Extract the (X, Y) coordinate from the center of the cell holding the provided text.  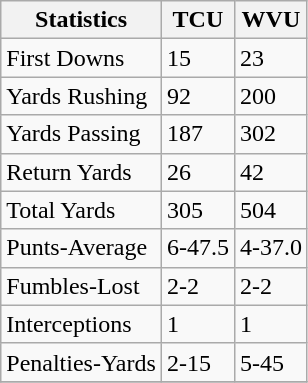
26 (198, 172)
Interceptions (82, 324)
302 (270, 134)
42 (270, 172)
187 (198, 134)
Yards Rushing (82, 96)
TCU (198, 20)
6-47.5 (198, 248)
504 (270, 210)
200 (270, 96)
2-15 (198, 362)
5-45 (270, 362)
Total Yards (82, 210)
Penalties-Yards (82, 362)
Fumbles-Lost (82, 286)
WVU (270, 20)
23 (270, 58)
First Downs (82, 58)
15 (198, 58)
92 (198, 96)
Statistics (82, 20)
Yards Passing (82, 134)
Punts-Average (82, 248)
4-37.0 (270, 248)
Return Yards (82, 172)
305 (198, 210)
